Provide the (x, y) coordinate of the cell's center where the given text is located.  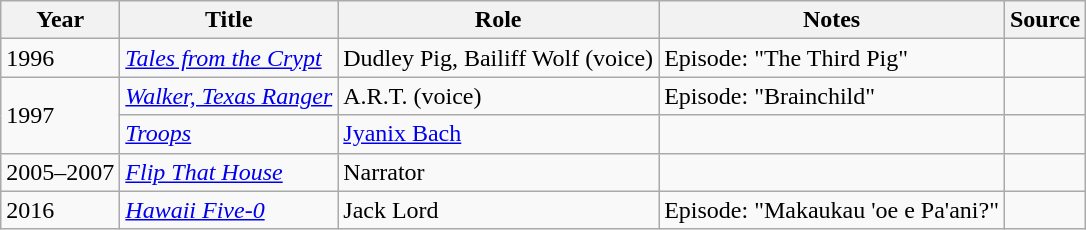
Episode: "Brainchild" (832, 96)
2016 (60, 210)
Episode: "The Third Pig" (832, 58)
Dudley Pig, Bailiff Wolf (voice) (498, 58)
Title (229, 20)
Tales from the Crypt (229, 58)
1996 (60, 58)
Narrator (498, 172)
Year (60, 20)
Source (1044, 20)
Flip That House (229, 172)
1997 (60, 115)
Jyanix Bach (498, 134)
2005–2007 (60, 172)
Jack Lord (498, 210)
Walker, Texas Ranger (229, 96)
Episode: "Makaukau 'oe e Pa'ani?" (832, 210)
Hawaii Five-0 (229, 210)
A.R.T. (voice) (498, 96)
Troops (229, 134)
Role (498, 20)
Notes (832, 20)
